From the cell containing the given text, extract its center point as (x, y) coordinate. 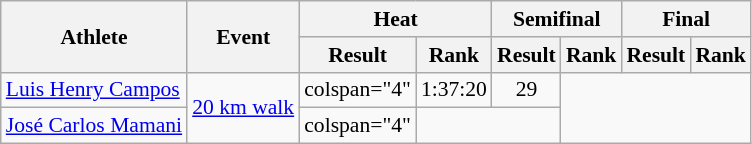
Heat (396, 19)
José Carlos Mamani (94, 126)
Athlete (94, 36)
Final (686, 19)
20 km walk (243, 108)
29 (526, 90)
Luis Henry Campos (94, 90)
Event (243, 36)
1:37:20 (454, 90)
Semifinal (556, 19)
